Return (X, Y) of the center of cell containing provided text 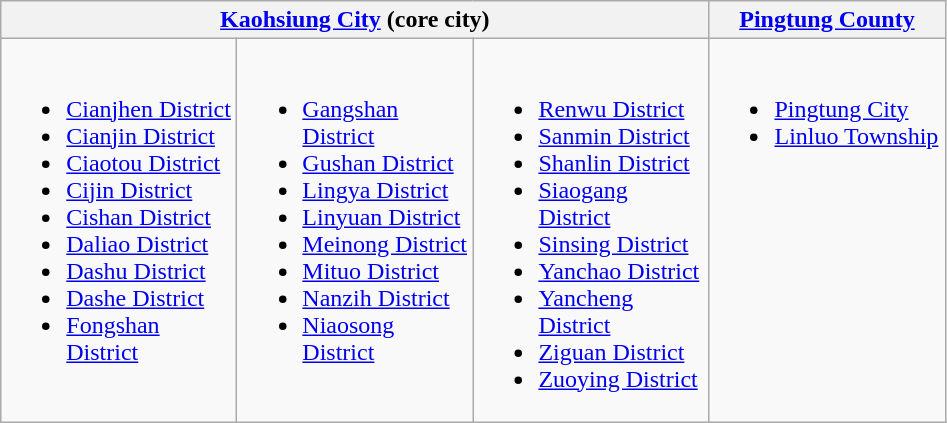
Renwu DistrictSanmin DistrictShanlin DistrictSiaogang DistrictSinsing DistrictYanchao DistrictYancheng DistrictZiguan DistrictZuoying District (591, 230)
Kaohsiung City (core city) (355, 20)
Pingtung CityLinluo Township (827, 230)
Cianjhen DistrictCianjin DistrictCiaotou DistrictCijin DistrictCishan DistrictDaliao DistrictDashu DistrictDashe DistrictFongshan District (119, 230)
Gangshan DistrictGushan DistrictLingya DistrictLinyuan DistrictMeinong DistrictMituo DistrictNanzih DistrictNiaosong District (355, 230)
Pingtung County (827, 20)
